From the cell containing the given text, extract its center point as (X, Y) coordinate. 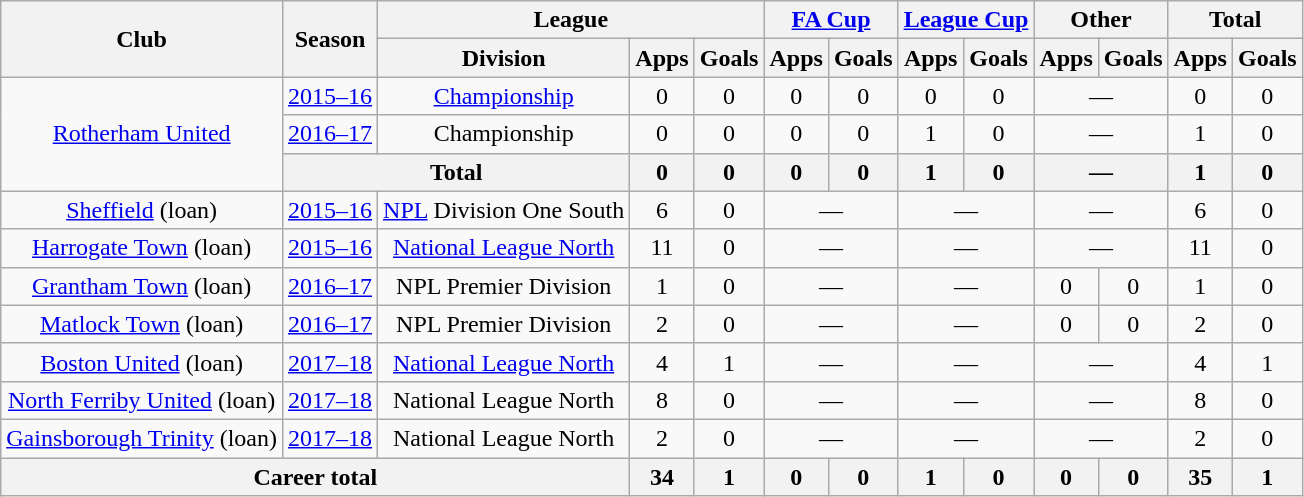
Sheffield (loan) (142, 210)
Other (1101, 20)
35 (1200, 477)
North Ferriby United (loan) (142, 400)
League Cup (966, 20)
34 (662, 477)
Boston United (loan) (142, 362)
Season (330, 39)
FA Cup (831, 20)
NPL Division One South (504, 210)
Rotherham United (142, 134)
Career total (316, 477)
League (571, 20)
Harrogate Town (loan) (142, 248)
Grantham Town (loan) (142, 286)
Matlock Town (loan) (142, 324)
Club (142, 39)
Division (504, 58)
Gainsborough Trinity (loan) (142, 438)
